Output the (x, y) coordinate of the center of the cell containing the given text.  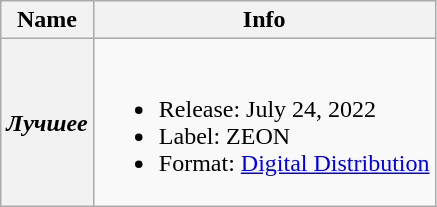
Info (264, 20)
Лучшее (48, 122)
Release: July 24, 2022Label: ZEONFormat: Digital Distribution (264, 122)
Name (48, 20)
